Provide the (X, Y) coordinate of the cell's center where the given text is located.  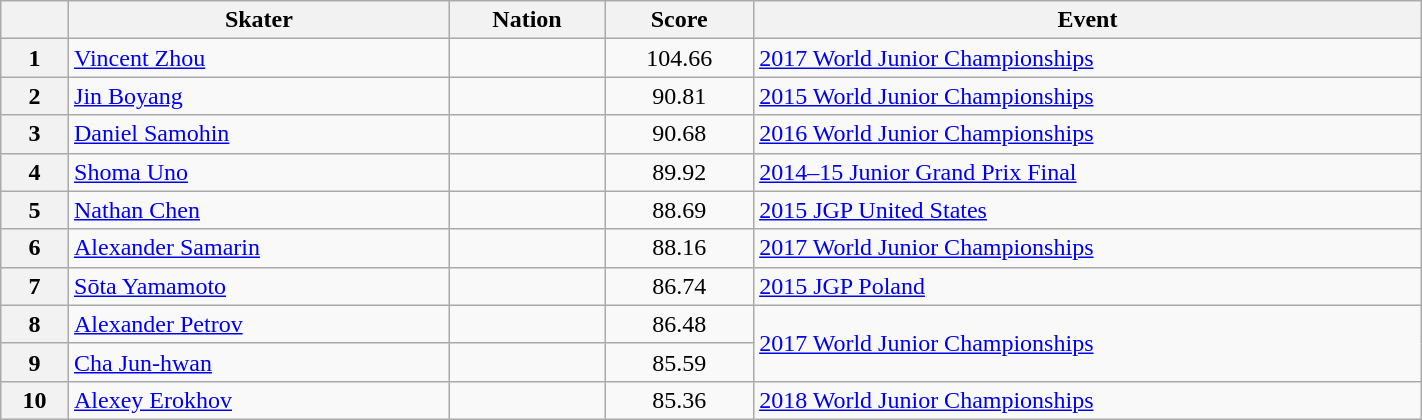
90.68 (680, 134)
9 (35, 362)
Nation (526, 20)
Jin Boyang (260, 96)
Alexander Petrov (260, 324)
89.92 (680, 172)
86.48 (680, 324)
85.59 (680, 362)
Shoma Uno (260, 172)
90.81 (680, 96)
2016 World Junior Championships (1088, 134)
2 (35, 96)
5 (35, 210)
85.36 (680, 400)
86.74 (680, 286)
Sōta Yamamoto (260, 286)
10 (35, 400)
104.66 (680, 58)
88.16 (680, 248)
4 (35, 172)
2018 World Junior Championships (1088, 400)
7 (35, 286)
Skater (260, 20)
Daniel Samohin (260, 134)
Cha Jun-hwan (260, 362)
Alexander Samarin (260, 248)
8 (35, 324)
3 (35, 134)
Nathan Chen (260, 210)
2014–15 Junior Grand Prix Final (1088, 172)
Vincent Zhou (260, 58)
2015 JGP Poland (1088, 286)
Score (680, 20)
Alexey Erokhov (260, 400)
2015 JGP United States (1088, 210)
2015 World Junior Championships (1088, 96)
1 (35, 58)
6 (35, 248)
Event (1088, 20)
88.69 (680, 210)
